Return the [x, y] coordinate for the center point of the cell that contains the specified text.  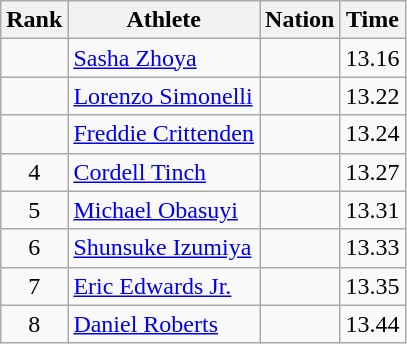
8 [34, 324]
13.24 [372, 134]
13.33 [372, 248]
Rank [34, 20]
Athlete [164, 20]
13.16 [372, 58]
Eric Edwards Jr. [164, 286]
13.27 [372, 172]
Michael Obasuyi [164, 210]
13.44 [372, 324]
13.31 [372, 210]
13.35 [372, 286]
Nation [300, 20]
Time [372, 20]
Cordell Tinch [164, 172]
13.22 [372, 96]
6 [34, 248]
7 [34, 286]
4 [34, 172]
Sasha Zhoya [164, 58]
5 [34, 210]
Daniel Roberts [164, 324]
Freddie Crittenden [164, 134]
Shunsuke Izumiya [164, 248]
Lorenzo Simonelli [164, 96]
